Return the [x, y] coordinate for the center point of the cell that contains the specified text.  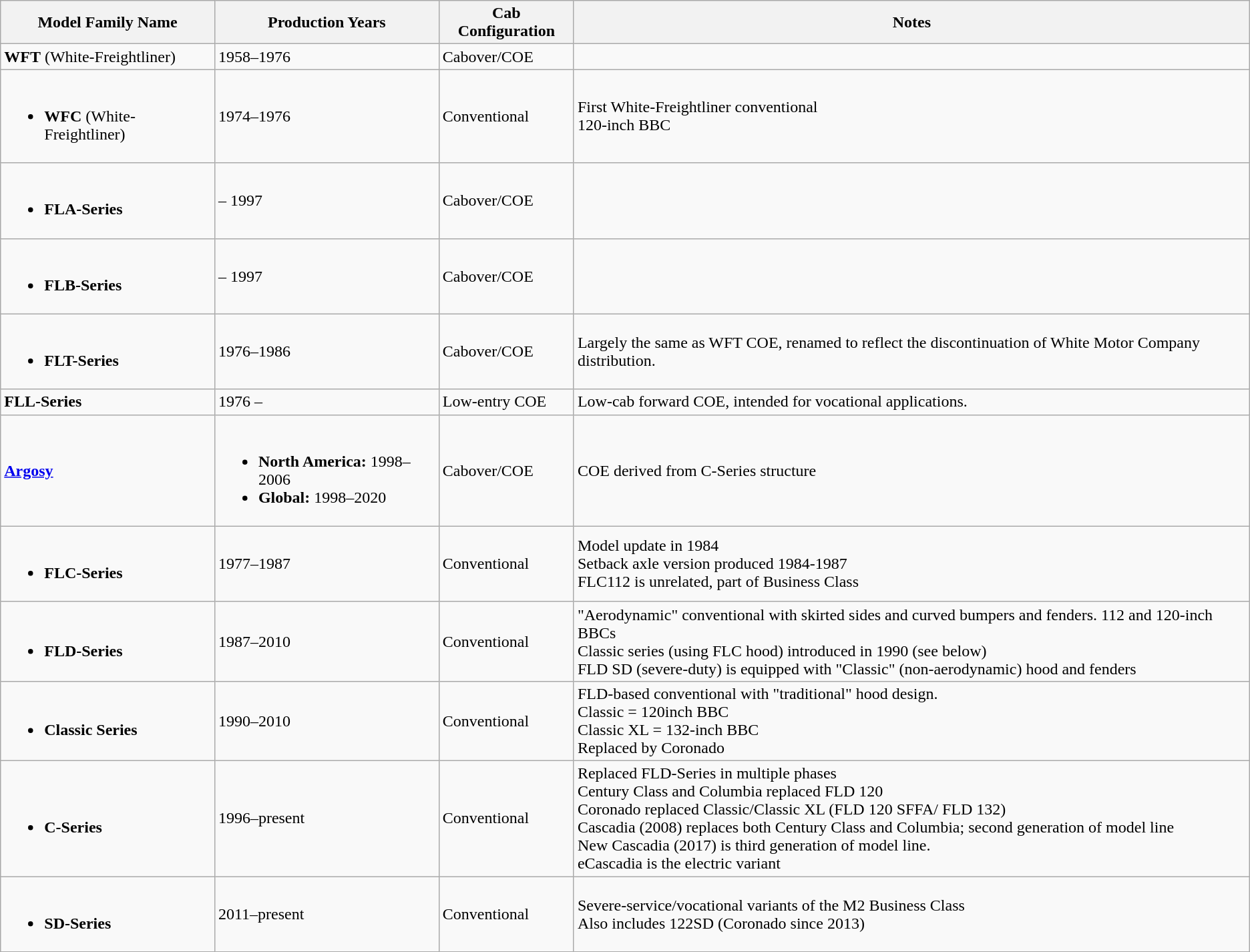
Model update in 1984Setback axle version produced 1984-1987FLC112 is unrelated, part of Business Class [911, 563]
Low-entry COE [506, 402]
1977–1987 [327, 563]
1987–2010 [327, 641]
North America: 1998–2006Global: 1998–2020 [327, 470]
1990–2010 [327, 721]
COE derived from C-Series structure [911, 470]
FLA-Series [108, 200]
Notes [911, 23]
FLC-Series [108, 563]
WFT (White-Freightliner) [108, 57]
FLD-based conventional with "traditional" hood design.Classic = 120inch BBCClassic XL = 132-inch BBCReplaced by Coronado [911, 721]
Low-cab forward COE, intended for vocational applications. [911, 402]
1976 – [327, 402]
FLB-Series [108, 276]
First White-Freightliner conventional120-inch BBC [911, 116]
1976–1986 [327, 351]
1996–present [327, 818]
C-Series [108, 818]
Production Years [327, 23]
Severe-service/vocational variants of the M2 Business ClassAlso includes 122SD (Coronado since 2013) [911, 913]
1974–1976 [327, 116]
Largely the same as WFT COE, renamed to reflect the discontinuation of White Motor Company distribution. [911, 351]
2011–present [327, 913]
FLD-Series [108, 641]
Classic Series [108, 721]
Model Family Name [108, 23]
WFC (White-Freightliner) [108, 116]
1958–1976 [327, 57]
Argosy [108, 470]
Cab Configuration [506, 23]
FLT-Series [108, 351]
FLL-Series [108, 402]
SD-Series [108, 913]
